Pinpoint the cell where the given text exists, returning its (x, y) midpoint coordinate. 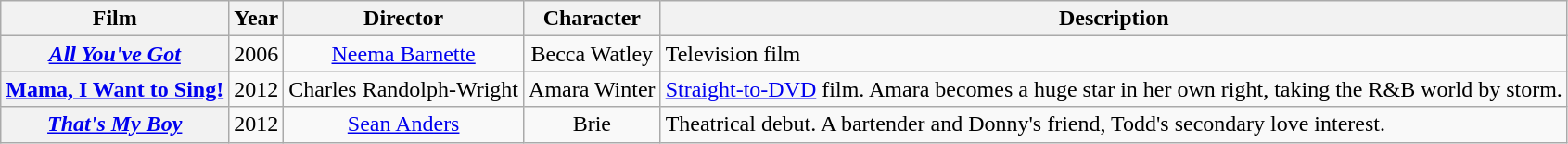
Television film (1114, 54)
That's My Boy (115, 124)
Sean Anders (404, 124)
Film (115, 19)
All You've Got (115, 54)
Director (404, 19)
2006 (256, 54)
Brie (593, 124)
Description (1114, 19)
Becca Watley (593, 54)
Year (256, 19)
Character (593, 19)
Straight-to-DVD film. Amara becomes a huge star in her own right, taking the R&B world by storm. (1114, 89)
Mama, I Want to Sing! (115, 89)
Amara Winter (593, 89)
Theatrical debut. A bartender and Donny's friend, Todd's secondary love interest. (1114, 124)
Neema Barnette (404, 54)
Charles Randolph-Wright (404, 89)
